Extract the [X, Y] coordinate from the center of the cell holding the provided text.  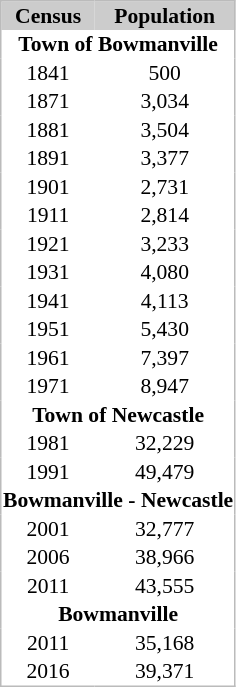
3,377 [166, 158]
1981 [48, 443]
Population [166, 16]
39,371 [166, 672]
3,034 [166, 101]
35,168 [166, 642]
2,814 [166, 215]
2006 [48, 557]
3,504 [166, 130]
1971 [48, 386]
1881 [48, 130]
7,397 [166, 358]
1961 [48, 358]
Town of Bowmanville [118, 44]
500 [166, 72]
8,947 [166, 386]
1941 [48, 300]
Town of Newcastle [118, 414]
1891 [48, 158]
1931 [48, 272]
Census [48, 16]
Bowmanville - Newcastle [118, 500]
2016 [48, 672]
Bowmanville [118, 614]
1921 [48, 244]
1901 [48, 186]
3,233 [166, 244]
1991 [48, 472]
2,731 [166, 186]
1871 [48, 101]
38,966 [166, 557]
4,113 [166, 300]
1951 [48, 329]
1841 [48, 72]
4,080 [166, 272]
5,430 [166, 329]
2001 [48, 528]
49,479 [166, 472]
32,777 [166, 528]
43,555 [166, 586]
32,229 [166, 443]
1911 [48, 215]
